Find where the given text appears and provide that cell's center as (X, Y) coordinate. 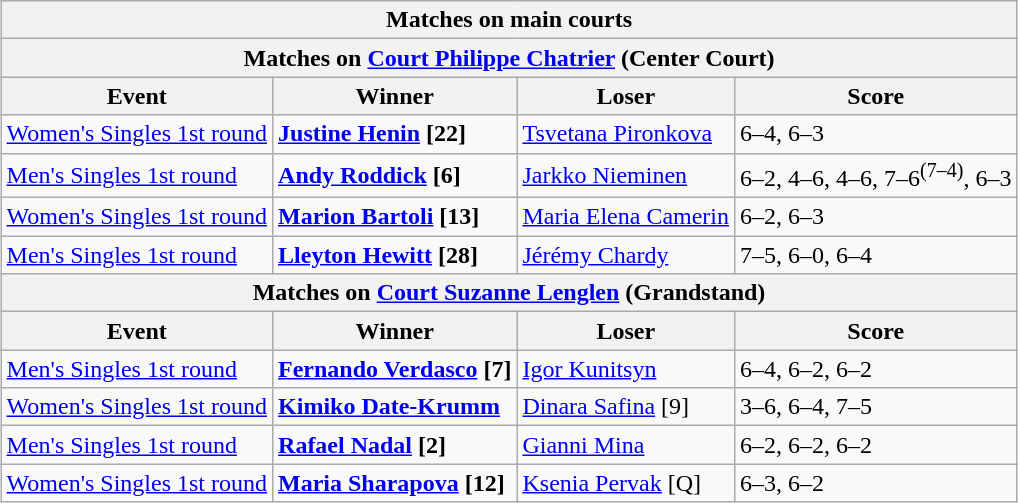
Maria Sharapova [12] (395, 483)
6–2, 4–6, 4–6, 7–6(7–4), 6–3 (876, 176)
6–4, 6–2, 6–2 (876, 369)
3–6, 6–4, 7–5 (876, 407)
7–5, 6–0, 6–4 (876, 255)
Matches on Court Philippe Chatrier (Center Court) (509, 58)
Gianni Mina (626, 445)
6–4, 6–3 (876, 134)
Lleyton Hewitt [28] (395, 255)
Justine Henin [22] (395, 134)
Rafael Nadal [2] (395, 445)
6–2, 6–2, 6–2 (876, 445)
Kimiko Date-Krumm (395, 407)
Matches on Court Suzanne Lenglen (Grandstand) (509, 293)
Jérémy Chardy (626, 255)
Maria Elena Camerin (626, 217)
Matches on main courts (509, 20)
Dinara Safina [9] (626, 407)
Andy Roddick [6] (395, 176)
Ksenia Pervak [Q] (626, 483)
Tsvetana Pironkova (626, 134)
Marion Bartoli [13] (395, 217)
6–2, 6–3 (876, 217)
6–3, 6–2 (876, 483)
Igor Kunitsyn (626, 369)
Fernando Verdasco [7] (395, 369)
Jarkko Nieminen (626, 176)
